Scan for the cell matching the given text and deliver its (X, Y) coordinate at center. 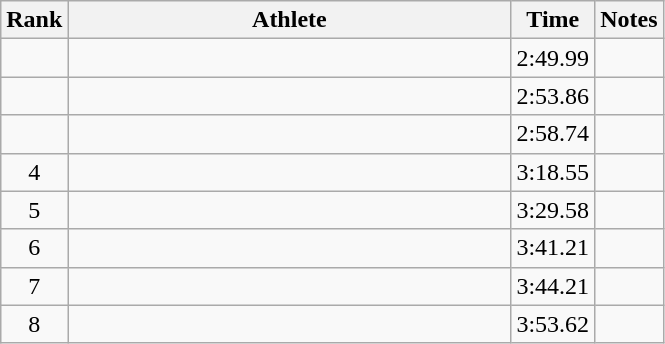
6 (34, 248)
3:53.62 (553, 324)
3:18.55 (553, 172)
2:58.74 (553, 134)
Athlete (290, 20)
3:41.21 (553, 248)
2:53.86 (553, 96)
Time (553, 20)
Rank (34, 20)
8 (34, 324)
Notes (629, 20)
4 (34, 172)
3:44.21 (553, 286)
5 (34, 210)
2:49.99 (553, 58)
7 (34, 286)
3:29.58 (553, 210)
